From the cell containing the given text, extract its center point as [X, Y] coordinate. 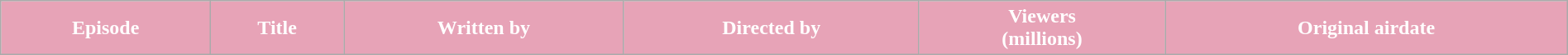
Original airdate [1366, 28]
Title [278, 28]
Viewers(millions) [1042, 28]
Directed by [771, 28]
Written by [485, 28]
Episode [106, 28]
